Provide the [X, Y] coordinate of the cell's center where the given text is located.  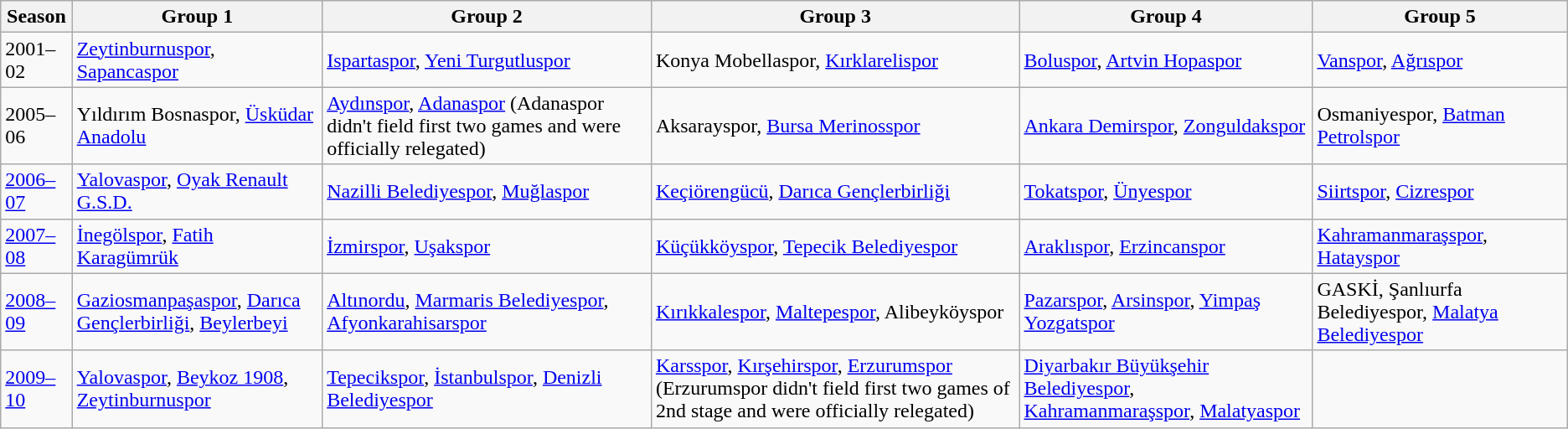
İnegölspor, Fatih Karagümrük [197, 246]
Kırıkkalespor, Maltepespor, Alibeyköyspor [835, 312]
Diyarbakır Büyükşehir Belediyespor, Kahramanmaraşspor, Malatyaspor [1166, 389]
Tepecikspor, İstanbulspor, Denizli Belediyespor [487, 389]
Group 3 [835, 17]
Karsspor, Kırşehirspor, Erzurumspor (Erzurumspor didn't field first two games of 2nd stage and were officially relegated) [835, 389]
Keçiörengücü, Darıca Gençlerbirliği [835, 191]
Zeytinburnuspor, Sapancaspor [197, 60]
Boluspor, Artvin Hopaspor [1166, 60]
Yıldırım Bosnaspor, Üsküdar Anadolu [197, 126]
Aksarayspor, Bursa Merinosspor [835, 126]
Group 1 [197, 17]
Tokatspor, Ünyespor [1166, 191]
Aydınspor, Adanaspor (Adanaspor didn't field first two games and were officially relegated) [487, 126]
Osmaniyespor, Batman Petrolspor [1440, 126]
Group 5 [1440, 17]
2009–10 [37, 389]
Group 4 [1166, 17]
Group 2 [487, 17]
Nazilli Belediyespor, Muğlaspor [487, 191]
2005–06 [37, 126]
Araklıspor, Erzincanspor [1166, 246]
2001–02 [37, 60]
Konya Mobellaspor, Kırklarelispor [835, 60]
2006–07 [37, 191]
GASKİ, Şanlıurfa Belediyespor, Malatya Belediyespor [1440, 312]
İzmirspor, Uşakspor [487, 246]
Season [37, 17]
Vanspor, Ağrıspor [1440, 60]
Pazarspor, Arsinspor, Yimpaş Yozgatspor [1166, 312]
2008–09 [37, 312]
Ispartaspor, Yeni Turgutluspor [487, 60]
Gaziosmanpaşaspor, Darıca Gençlerbirliği, Beylerbeyi [197, 312]
Ankara Demirspor, Zonguldakspor [1166, 126]
Kahramanmaraşspor, Hatayspor [1440, 246]
Yalovaspor, Beykoz 1908, Zeytinburnuspor [197, 389]
Yalovaspor, Oyak Renault G.S.D. [197, 191]
Altınordu, Marmaris Belediyespor, Afyonkarahisarspor [487, 312]
2007–08 [37, 246]
Küçükköyspor, Tepecik Belediyespor [835, 246]
Siirtspor, Cizrespor [1440, 191]
